Locate the cell with the specified text and output its (x, y) center coordinate. 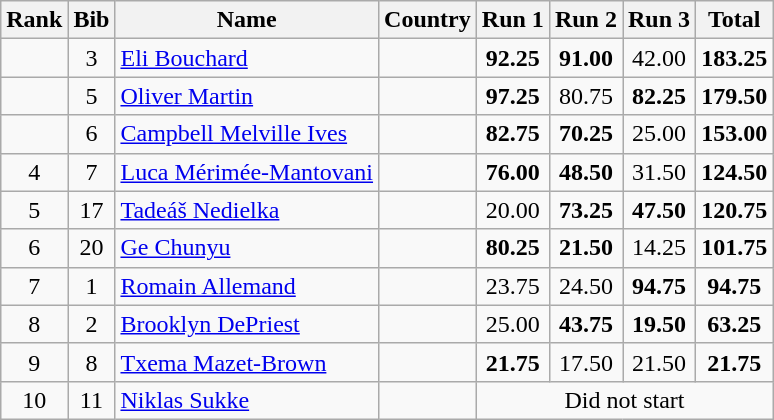
Eli Bouchard (247, 58)
9 (34, 362)
10 (34, 400)
Romain Allemand (247, 286)
Txema Mazet-Brown (247, 362)
1 (92, 286)
101.75 (734, 248)
Luca Mérimée-Mantovani (247, 172)
Ge Chunyu (247, 248)
11 (92, 400)
Oliver Martin (247, 96)
80.25 (512, 248)
3 (92, 58)
14.25 (658, 248)
76.00 (512, 172)
Run 3 (658, 20)
Country (428, 20)
31.50 (658, 172)
Run 1 (512, 20)
Did not start (624, 400)
48.50 (586, 172)
120.75 (734, 210)
70.25 (586, 134)
Rank (34, 20)
42.00 (658, 58)
47.50 (658, 210)
82.25 (658, 96)
4 (34, 172)
92.25 (512, 58)
Total (734, 20)
179.50 (734, 96)
23.75 (512, 286)
2 (92, 324)
Name (247, 20)
Bib (92, 20)
Niklas Sukke (247, 400)
Run 2 (586, 20)
153.00 (734, 134)
17 (92, 210)
183.25 (734, 58)
24.50 (586, 286)
19.50 (658, 324)
124.50 (734, 172)
82.75 (512, 134)
91.00 (586, 58)
20.00 (512, 210)
20 (92, 248)
43.75 (586, 324)
97.25 (512, 96)
63.25 (734, 324)
17.50 (586, 362)
Brooklyn DePriest (247, 324)
80.75 (586, 96)
73.25 (586, 210)
Campbell Melville Ives (247, 134)
Tadeáš Nedielka (247, 210)
